From the cell containing the given text, extract its center point as [X, Y] coordinate. 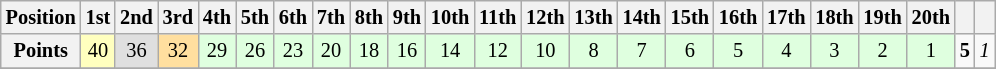
10 [545, 51]
4th [217, 17]
6 [690, 51]
17th [786, 17]
8 [593, 51]
7th [331, 17]
9th [407, 17]
7 [642, 51]
14 [450, 51]
12th [545, 17]
5th [255, 17]
2nd [136, 17]
20th [931, 17]
15th [690, 17]
3rd [178, 17]
16th [738, 17]
14th [642, 17]
2 [883, 51]
11th [498, 17]
40 [98, 51]
36 [136, 51]
Position [41, 17]
29 [217, 51]
8th [369, 17]
1st [98, 17]
13th [593, 17]
18th [834, 17]
Points [41, 51]
26 [255, 51]
18 [369, 51]
16 [407, 51]
20 [331, 51]
10th [450, 17]
19th [883, 17]
23 [293, 51]
32 [178, 51]
6th [293, 17]
12 [498, 51]
3 [834, 51]
4 [786, 51]
